Search for the cell housing the specified text and yield its [x, y] center coordinate. 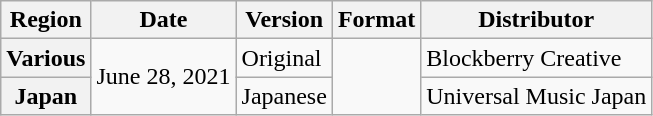
Japanese [284, 96]
Version [284, 20]
Various [46, 58]
Blockberry Creative [536, 58]
Region [46, 20]
Distributor [536, 20]
June 28, 2021 [164, 77]
Universal Music Japan [536, 96]
Date [164, 20]
Japan [46, 96]
Original [284, 58]
Format [376, 20]
